Search for the cell housing the specified text and yield its (X, Y) center coordinate. 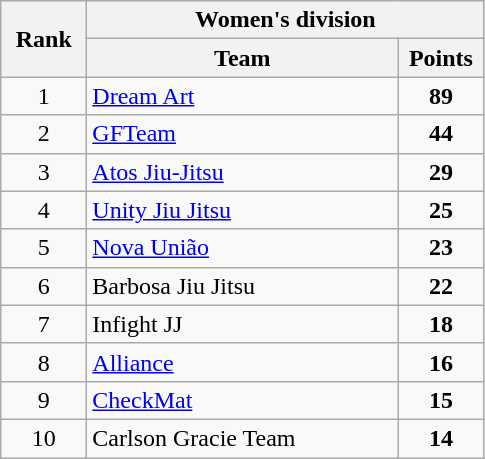
44 (441, 134)
10 (44, 438)
23 (441, 248)
Dream Art (242, 96)
Women's division (286, 20)
CheckMat (242, 400)
4 (44, 210)
Barbosa Jiu Jitsu (242, 286)
Team (242, 58)
18 (441, 324)
Nova União (242, 248)
8 (44, 362)
89 (441, 96)
25 (441, 210)
9 (44, 400)
Unity Jiu Jitsu (242, 210)
14 (441, 438)
Alliance (242, 362)
2 (44, 134)
22 (441, 286)
15 (441, 400)
1 (44, 96)
29 (441, 172)
Rank (44, 39)
Points (441, 58)
16 (441, 362)
Infight JJ (242, 324)
3 (44, 172)
5 (44, 248)
6 (44, 286)
7 (44, 324)
GFTeam (242, 134)
Carlson Gracie Team (242, 438)
Atos Jiu-Jitsu (242, 172)
